Determine the (x, y) coordinate at the center of the cell enclosing the given text.  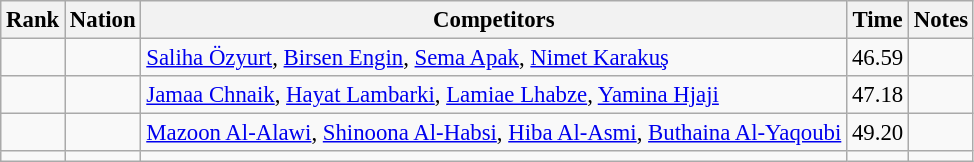
Mazoon Al-Alawi, Shinoona Al-Habsi, Hiba Al-Asmi, Buthaina Al-Yaqoubi (494, 133)
Nation (103, 20)
Saliha Özyurt, Birsen Engin, Sema Apak, Nimet Karakuş (494, 58)
47.18 (878, 95)
Time (878, 20)
Jamaa Chnaik, Hayat Lambarki, Lamiae Lhabze, Yamina Hjaji (494, 95)
49.20 (878, 133)
Rank (33, 20)
Competitors (494, 20)
46.59 (878, 58)
Notes (940, 20)
